For the text-containing cell, return its midpoint in [X, Y] coordinate format. 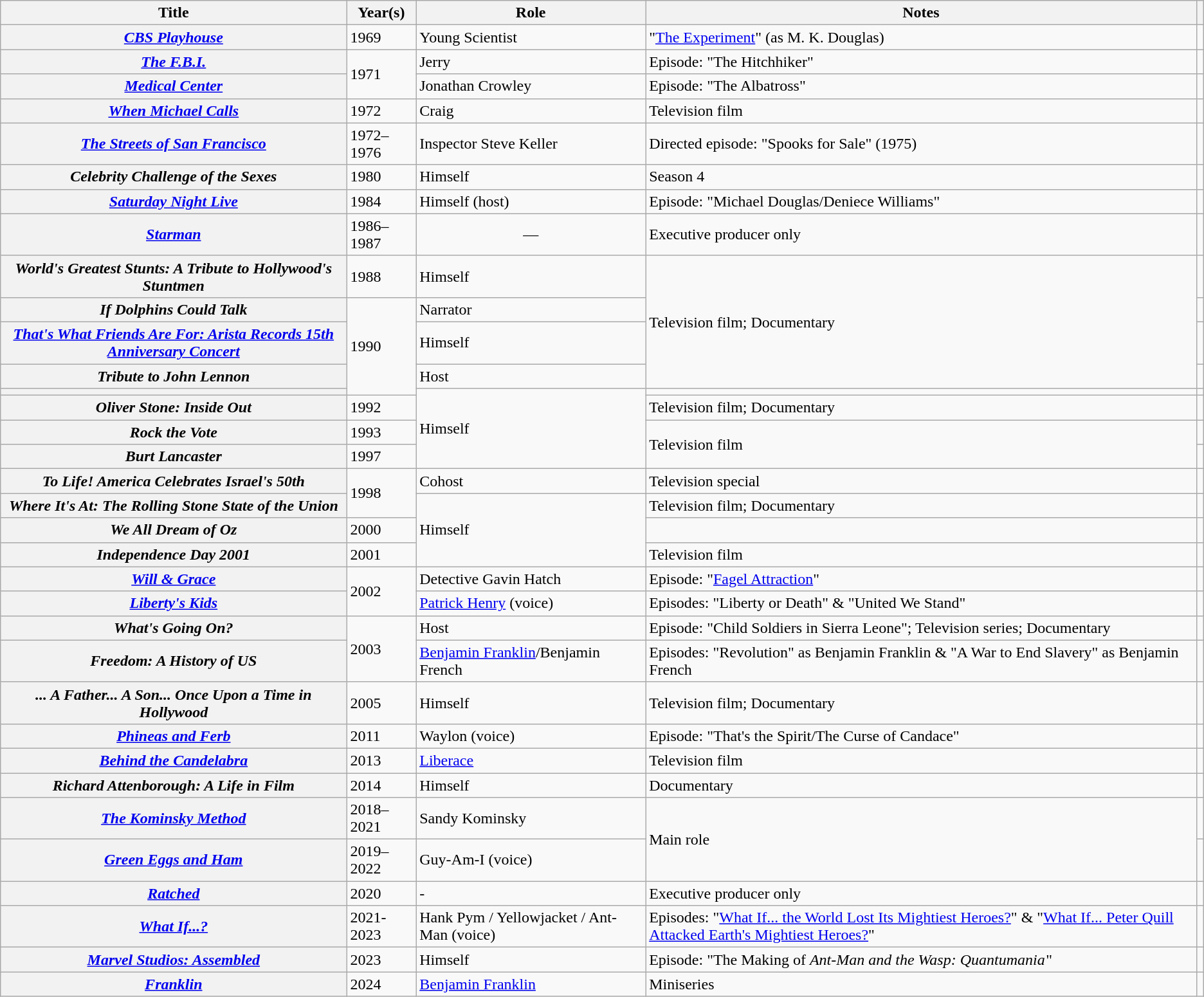
Young Scientist [531, 37]
Directed episode: "Spooks for Sale" (1975) [921, 144]
Saturday Night Live [174, 201]
Inspector Steve Keller [531, 144]
Documentary [921, 785]
Medical Center [174, 86]
2024 [381, 984]
The F.B.I. [174, 62]
2003 [381, 648]
Role [531, 13]
When Michael Calls [174, 111]
Franklin [174, 984]
2021-2023 [381, 926]
Episodes: "Liberty or Death" & "United We Stand" [921, 603]
1971 [381, 74]
Episode: "Michael Douglas/Deniece Williams" [921, 201]
Miniseries [921, 984]
If Dolphins Could Talk [174, 309]
Phineas and Ferb [174, 736]
Green Eggs and Ham [174, 861]
1993 [381, 432]
Burt Lancaster [174, 457]
Episodes: "What If... the World Lost Its Mightiest Heroes?" & "What If... Peter Quill Attacked Earth's Mightiest Heroes?" [921, 926]
Episode: "The Hitchhiker" [921, 62]
Rock the Vote [174, 432]
— [531, 234]
Liberace [531, 760]
The Kominsky Method [174, 818]
1969 [381, 37]
2018–2021 [381, 818]
1986–1987 [381, 234]
Himself (host) [531, 201]
1990 [381, 346]
World's Greatest Stunts: A Tribute to Hollywood's Stuntmen [174, 277]
2013 [381, 760]
Jerry [531, 62]
2002 [381, 591]
1984 [381, 201]
Detective Gavin Hatch [531, 579]
Freedom: A History of US [174, 661]
2019–2022 [381, 861]
Benjamin Franklin/Benjamin French [531, 661]
CBS Playhouse [174, 37]
Oliver Stone: Inside Out [174, 408]
2011 [381, 736]
Richard Attenborough: A Life in Film [174, 785]
Benjamin Franklin [531, 984]
Will & Grace [174, 579]
Craig [531, 111]
... A Father... A Son... Once Upon a Time in Hollywood [174, 702]
Episode: "Fagel Attraction" [921, 579]
Episode: "Child Soldiers in Sierra Leone"; Television series; Documentary [921, 628]
2020 [381, 893]
1997 [381, 457]
Cohost [531, 481]
Independence Day 2001 [174, 554]
1972 [381, 111]
Ratched [174, 893]
Main role [921, 839]
1988 [381, 277]
Notes [921, 13]
Sandy Kominsky [531, 818]
We All Dream of Oz [174, 530]
Hank Pym / Yellowjacket / Ant-Man (voice) [531, 926]
Episode: "The Albatross" [921, 86]
Title [174, 13]
"The Experiment" (as M. K. Douglas) [921, 37]
2001 [381, 554]
Where It's At: The Rolling Stone State of the Union [174, 506]
Jonathan Crowley [531, 86]
Liberty's Kids [174, 603]
Starman [174, 234]
2005 [381, 702]
- [531, 893]
Waylon (voice) [531, 736]
Episode: "The Making of Ant-Man and the Wasp: Quantumania " [921, 960]
Guy-Am-I (voice) [531, 861]
Narrator [531, 309]
Behind the Candelabra [174, 760]
The Streets of San Francisco [174, 144]
1972–1976 [381, 144]
1992 [381, 408]
That's What Friends Are For: Arista Records 15th Anniversary Concert [174, 342]
Marvel Studios: Assembled [174, 960]
Year(s) [381, 13]
2014 [381, 785]
Celebrity Challenge of the Sexes [174, 177]
1980 [381, 177]
Patrick Henry (voice) [531, 603]
Season 4 [921, 177]
What's Going On? [174, 628]
Episodes: "Revolution" as Benjamin Franklin & "A War to End Slavery" as Benjamin French [921, 661]
What If...? [174, 926]
1998 [381, 493]
To Life! America Celebrates Israel's 50th [174, 481]
2000 [381, 530]
Tribute to John Lennon [174, 376]
Television special [921, 481]
Episode: "That's the Spirit/The Curse of Candace" [921, 736]
2023 [381, 960]
